Capture the cell that displays the provided text and extract its (x, y) central coordinate. 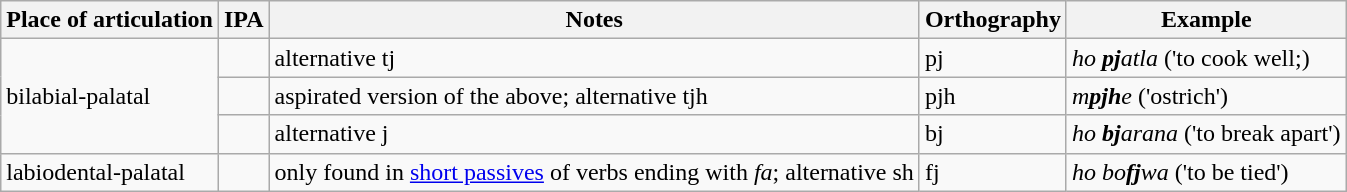
ho pjatla ('to cook well;) (1206, 58)
mpjhe ('ostrich') (1206, 96)
Place of articulation (110, 20)
pjh (992, 96)
labiodental-palatal (110, 172)
IPA (244, 20)
aspirated version of the above; alternative tjh (594, 96)
pj (992, 58)
bj (992, 134)
Notes (594, 20)
bilabial-palatal (110, 96)
ho bjarana ('to break apart') (1206, 134)
ho bofjwa ('to be tied') (1206, 172)
only found in short passives of verbs ending with fa; alternative sh (594, 172)
alternative j (594, 134)
Example (1206, 20)
Orthography (992, 20)
alternative tj (594, 58)
fj (992, 172)
